Provide the [X, Y] coordinate of the cell's center where the given text is located.  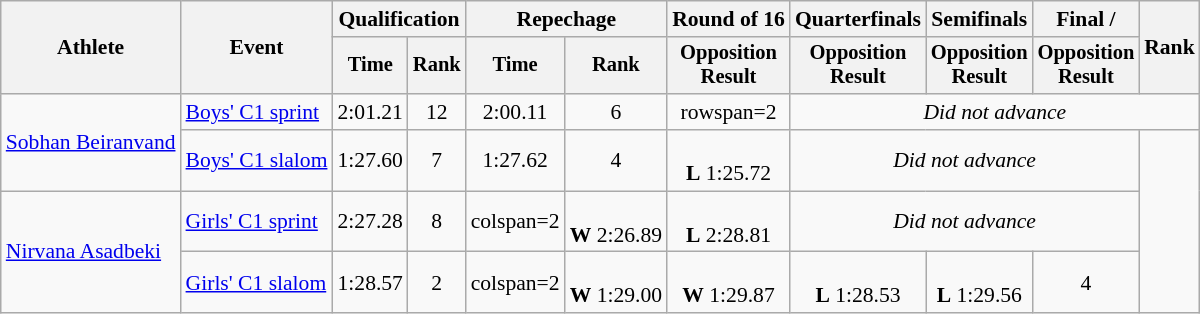
1:27.60 [370, 160]
Boys' C1 slalom [257, 160]
L 1:29.56 [980, 282]
6 [616, 112]
Final / [1086, 19]
1:28.57 [370, 282]
2:27.28 [370, 222]
Nirvana Asadbeki [91, 252]
Quarterfinals [858, 19]
Qualification [398, 19]
L 2:28.81 [728, 222]
Athlete [91, 48]
2 [437, 282]
Girls' C1 slalom [257, 282]
Boys' C1 sprint [257, 112]
L 1:25.72 [728, 160]
L 1:28.53 [858, 282]
Semifinals [980, 19]
2:01.21 [370, 112]
12 [437, 112]
Girls' C1 sprint [257, 222]
Round of 16 [728, 19]
1:27.62 [516, 160]
rowspan=2 [728, 112]
W 1:29.87 [728, 282]
Event [257, 48]
W 1:29.00 [616, 282]
7 [437, 160]
2:00.11 [516, 112]
Sobhan Beiranvand [91, 142]
W 2:26.89 [616, 222]
8 [437, 222]
Repechage [567, 19]
